Detect which cell encompasses the target text, then output its (x, y) center coordinate. 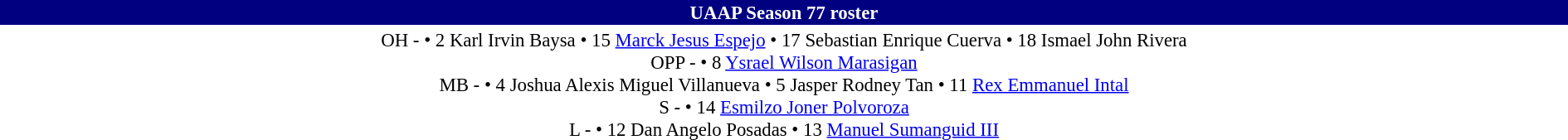
UAAP Season 77 roster (784, 12)
